Return (x, y) of the center of cell containing provided text 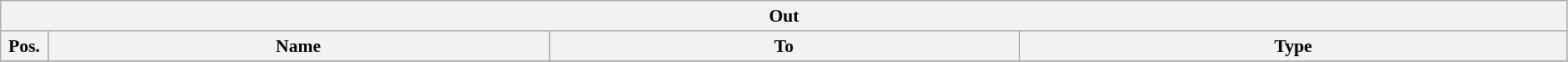
To (784, 46)
Pos. (24, 46)
Name (298, 46)
Out (784, 16)
Type (1293, 46)
